For the text-containing cell, return its midpoint in [x, y] coordinate format. 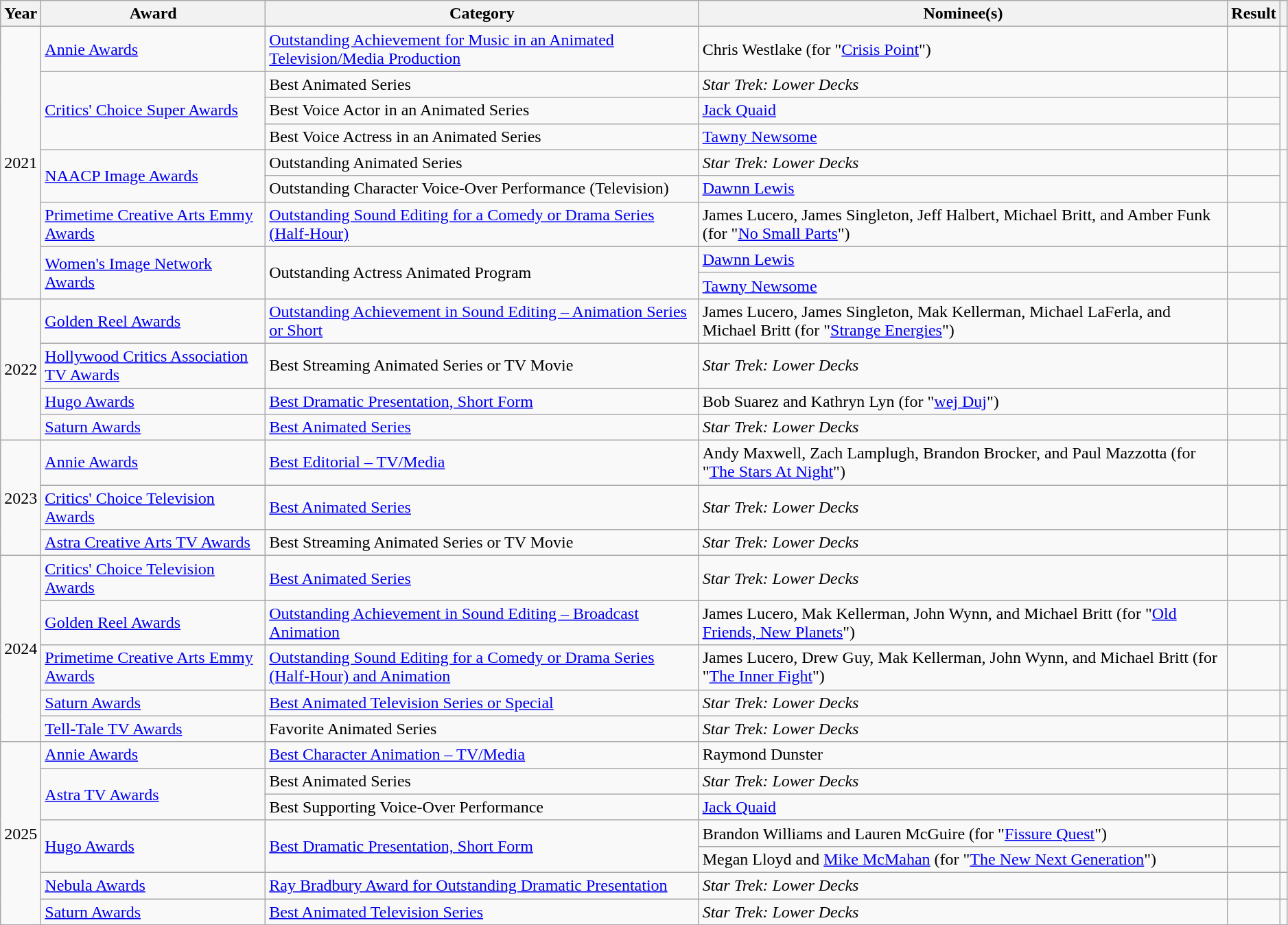
James Lucero, Mak Kellerman, John Wynn, and Michael Britt (for "Old Friends, New Planets") [963, 623]
Best Animated Television Series or Special [482, 703]
Result [1254, 14]
Ray Bradbury Award for Outstanding Dramatic Presentation [482, 885]
Hollywood Critics Association TV Awards [154, 365]
2024 [21, 649]
Year [21, 14]
Best Supporting Voice-Over Performance [482, 807]
Critics' Choice Super Awards [154, 110]
James Lucero, Drew Guy, Mak Kellerman, John Wynn, and Michael Britt (for "The Inner Fight") [963, 667]
Award [154, 14]
NAACP Image Awards [154, 176]
Best Animated Television Series [482, 912]
Tell-Tale TV Awards [154, 729]
Best Character Animation – TV/Media [482, 755]
2025 [21, 833]
Raymond Dunster [963, 755]
Women's Image Network Awards [154, 272]
Outstanding Sound Editing for a Comedy or Drama Series (Half-Hour) and Animation [482, 667]
Outstanding Sound Editing for a Comedy or Drama Series (Half-Hour) [482, 224]
Nebula Awards [154, 885]
Category [482, 14]
Outstanding Animated Series [482, 163]
Astra Creative Arts TV Awards [154, 543]
Best Editorial – TV/Media [482, 462]
Outstanding Actress Animated Program [482, 272]
Best Voice Actor in an Animated Series [482, 110]
James Lucero, James Singleton, Jeff Halbert, Michael Britt, and Amber Funk (for "No Small Parts") [963, 224]
Outstanding Achievement in Sound Editing – Broadcast Animation [482, 623]
Outstanding Character Voice-Over Performance (Television) [482, 189]
Best Voice Actress in an Animated Series [482, 137]
Bob Suarez and Kathryn Lyn (for "wej Duj") [963, 401]
2021 [21, 163]
Outstanding Achievement in Sound Editing – Animation Series or Short [482, 321]
2022 [21, 369]
Andy Maxwell, Zach Lamplugh, Brandon Brocker, and Paul Mazzotta (for "The Stars At Night") [963, 462]
Astra TV Awards [154, 794]
James Lucero, James Singleton, Mak Kellerman, Michael LaFerla, and Michael Britt (for "Strange Energies") [963, 321]
Favorite Animated Series [482, 729]
Brandon Williams and Lauren McGuire (for "Fissure Quest") [963, 833]
Outstanding Achievement for Music in an Animated Television/Media Production [482, 49]
Megan Lloyd and Mike McMahan (for "The New Next Generation") [963, 859]
Chris Westlake (for "Crisis Point") [963, 49]
Nominee(s) [963, 14]
2023 [21, 498]
